For the text-containing cell, return its midpoint in (x, y) coordinate format. 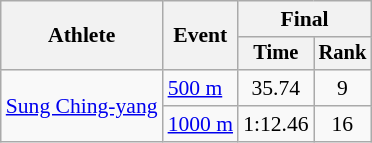
500 m (200, 88)
1000 m (200, 124)
Rank (343, 54)
Final (304, 19)
35.74 (276, 88)
16 (343, 124)
9 (343, 88)
Sung Ching-yang (82, 106)
1:12.46 (276, 124)
Event (200, 36)
Athlete (82, 36)
Time (276, 54)
